Scan for the cell matching the given text and deliver its [X, Y] coordinate at center. 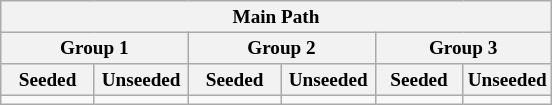
Main Path [276, 17]
Group 2 [282, 48]
Group 1 [94, 48]
Group 3 [463, 48]
